Return the [x, y] coordinate for the center point of the cell that contains the specified text.  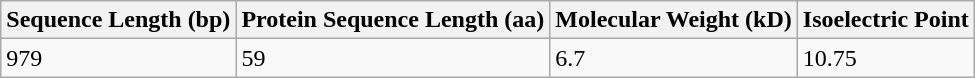
Molecular Weight (kD) [674, 20]
Isoelectric Point [886, 20]
Protein Sequence Length (aa) [393, 20]
10.75 [886, 58]
59 [393, 58]
Sequence Length (bp) [118, 20]
979 [118, 58]
6.7 [674, 58]
